Pinpoint the cell where the given text exists, returning its (X, Y) midpoint coordinate. 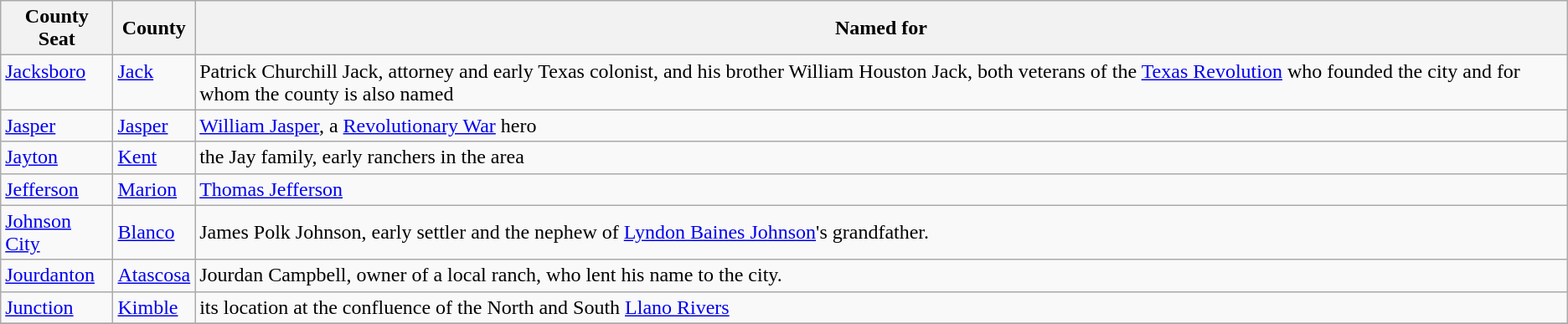
James Polk Johnson, early settler and the nephew of Lyndon Baines Johnson's grandfather. (881, 233)
the Jay family, early ranchers in the area (881, 157)
Junction (57, 307)
Named for (881, 28)
Kimble (154, 307)
Jefferson (57, 189)
Blanco (154, 233)
Jacksboro (57, 82)
Jourdan Campbell, owner of a local ranch, who lent his name to the city. (881, 275)
Jourdanton (57, 275)
Marion (154, 189)
Kent (154, 157)
County (154, 28)
Johnson City (57, 233)
Jayton (57, 157)
William Jasper, a Revolutionary War hero (881, 126)
Atascosa (154, 275)
County Seat (57, 28)
Jack (154, 82)
Thomas Jefferson (881, 189)
its location at the confluence of the North and South Llano Rivers (881, 307)
